For the text-containing cell, return its midpoint in (x, y) coordinate format. 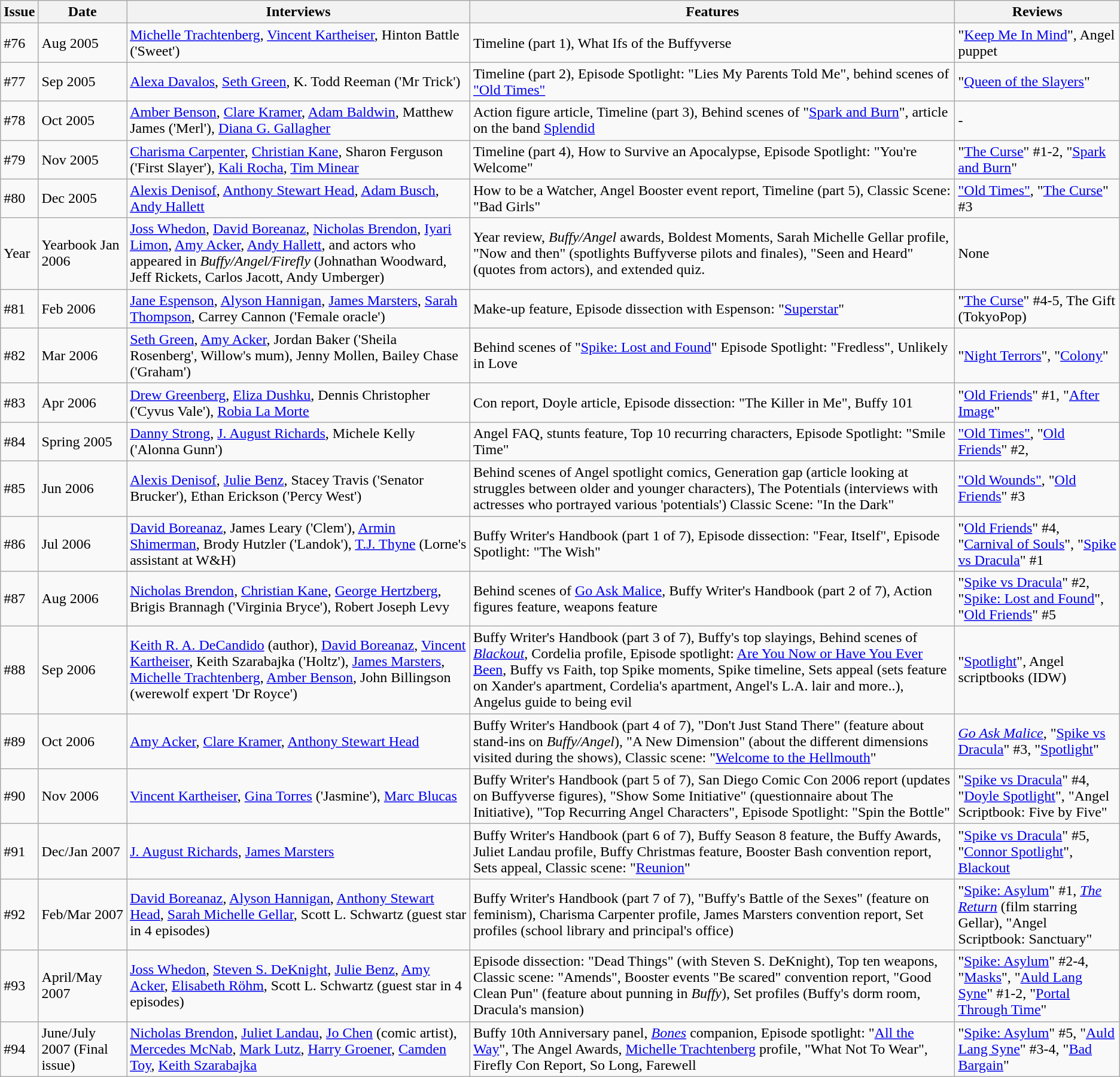
Issue (19, 12)
Aug 2005 (83, 43)
#79 (19, 159)
"Spotlight", Angel scriptbooks (IDW) (1037, 670)
#82 (19, 355)
April/May 2007 (83, 986)
Year (19, 254)
Make-up feature, Episode dissection with Espenson: "Superstar" (712, 309)
Dec/Jan 2007 (83, 851)
Jun 2006 (83, 488)
"Spike: Asylum" #2-4, "Masks", "Auld Lang Syne" #1-2, "Portal Through Time" (1037, 986)
Nov 2005 (83, 159)
Oct 2006 (83, 741)
"Spike vs Dracula" #5, "Connor Spotlight", Blackout (1037, 851)
#84 (19, 442)
June/July 2007 (Final issue) (83, 1049)
Joss Whedon, Steven S. DeKnight, Julie Benz, Amy Acker, Elisabeth Röhm, Scott L. Schwartz (guest star in 4 episodes) (299, 986)
"Keep Me In Mind", Angel puppet (1037, 43)
#92 (19, 914)
David Boreanaz, James Leary ('Clem'), Armin Shimerman, Brody Hutzler ('Landok'), T.J. Thyne (Lorne's assistant at W&H) (299, 543)
"The Curse" #1-2, "Spark and Burn" (1037, 159)
Amy Acker, Clare Kramer, Anthony Stewart Head (299, 741)
Con report, Doyle article, Episode dissection: "The Killer in Me", Buffy 101 (712, 402)
Alexis Denisof, Anthony Stewart Head, Adam Busch, Andy Hallett (299, 199)
J. August Richards, James Marsters (299, 851)
#87 (19, 599)
"Spike: Asylum" #5, "Auld Lang Syne" #3-4, "Bad Bargain" (1037, 1049)
Spring 2005 (83, 442)
Mar 2006 (83, 355)
Behind scenes of "Spike: Lost and Found" Episode Spotlight: "Fredless", Unlikely in Love (712, 355)
- (1037, 121)
Apr 2006 (83, 402)
Timeline (part 4), How to Survive an Apocalypse, Episode Spotlight: "You're Welcome" (712, 159)
#89 (19, 741)
"Old Friends" #1, "After Image" (1037, 402)
"Night Terrors", "Colony" (1037, 355)
Behind scenes of Go Ask Malice, Buffy Writer's Handbook (part 2 of 7), Action figures feature, weapons feature (712, 599)
#77 (19, 81)
#85 (19, 488)
#91 (19, 851)
Jul 2006 (83, 543)
"Old Times", "Old Friends" #2, (1037, 442)
"Old Wounds", "Old Friends" #3 (1037, 488)
Sep 2005 (83, 81)
Aug 2006 (83, 599)
Yearbook Jan 2006 (83, 254)
Charisma Carpenter, Christian Kane, Sharon Ferguson ('First Slayer'), Kali Rocha, Tim Minear (299, 159)
"Spike: Asylum" #1, The Return (film starring Gellar), "Angel Scriptbook: Sanctuary" (1037, 914)
Oct 2005 (83, 121)
#90 (19, 796)
Reviews (1037, 12)
Nicholas Brendon, Juliet Landau, Jo Chen (comic artist), Mercedes McNab, Mark Lutz, Harry Groener, Camden Toy, Keith Szarabajka (299, 1049)
#78 (19, 121)
Drew Greenberg, Eliza Dushku, Dennis Christopher ('Cyvus Vale'), Robia La Morte (299, 402)
How to be a Watcher, Angel Booster event report, Timeline (part 5), Classic Scene: "Bad Girls" (712, 199)
Amber Benson, Clare Kramer, Adam Baldwin, Matthew James ('Merl'), Diana G. Gallagher (299, 121)
#94 (19, 1049)
Timeline (part 2), Episode Spotlight: "Lies My Parents Told Me", behind scenes of "Old Times" (712, 81)
#81 (19, 309)
Jane Espenson, Alyson Hannigan, James Marsters, Sarah Thompson, Carrey Cannon ('Female oracle') (299, 309)
#80 (19, 199)
Dec 2005 (83, 199)
Danny Strong, J. August Richards, Michele Kelly ('Alonna Gunn') (299, 442)
Date (83, 12)
"Old Times", "The Curse" #3 (1037, 199)
Alexa Davalos, Seth Green, K. Todd Reeman ('Mr Trick') (299, 81)
#86 (19, 543)
Timeline (part 1), What Ifs of the Buffyverse (712, 43)
Action figure article, Timeline (part 3), Behind scenes of "Spark and Burn", article on the band Splendid (712, 121)
Michelle Trachtenberg, Vincent Kartheiser, Hinton Battle ('Sweet') (299, 43)
Buffy Writer's Handbook (part 1 of 7), Episode dissection: "Fear, Itself", Episode Spotlight: "The Wish" (712, 543)
Seth Green, Amy Acker, Jordan Baker ('Sheila Rosenberg', Willow's mum), Jenny Mollen, Bailey Chase ('Graham') (299, 355)
#83 (19, 402)
Features (712, 12)
Go Ask Malice, "Spike vs Dracula" #3, "Spotlight" (1037, 741)
"Spike vs Dracula" #2, "Spike: Lost and Found", "Old Friends" #5 (1037, 599)
Nicholas Brendon, Christian Kane, George Hertzberg, Brigis Brannagh ('Virginia Bryce'), Robert Joseph Levy (299, 599)
#93 (19, 986)
None (1037, 254)
Vincent Kartheiser, Gina Torres ('Jasmine'), Marc Blucas (299, 796)
#76 (19, 43)
Feb/Mar 2007 (83, 914)
Alexis Denisof, Julie Benz, Stacey Travis ('Senator Brucker'), Ethan Erickson ('Percy West') (299, 488)
Feb 2006 (83, 309)
Angel FAQ, stunts feature, Top 10 recurring characters, Episode Spotlight: "Smile Time" (712, 442)
"Queen of the Slayers" (1037, 81)
Interviews (299, 12)
Nov 2006 (83, 796)
"The Curse" #4-5, The Gift (TokyoPop) (1037, 309)
Sep 2006 (83, 670)
David Boreanaz, Alyson Hannigan, Anthony Stewart Head, Sarah Michelle Gellar, Scott L. Schwartz (guest star in 4 episodes) (299, 914)
"Old Friends" #4, "Carnival of Souls", "Spike vs Dracula" #1 (1037, 543)
#88 (19, 670)
"Spike vs Dracula" #4, "Doyle Spotlight", "Angel Scriptbook: Five by Five" (1037, 796)
